Pinpoint the cell where the given text exists, returning its [x, y] midpoint coordinate. 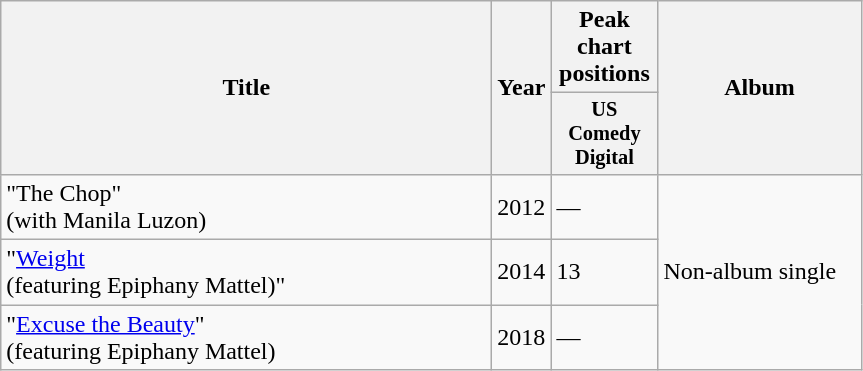
2012 [522, 206]
USComedyDigital [604, 134]
2018 [522, 338]
"Excuse the Beauty"(featuring Epiphany Mattel) [246, 338]
Title [246, 88]
Peak chart positions [604, 47]
"Weight(featuring Epiphany Mattel)" [246, 272]
13 [604, 272]
Album [760, 88]
2014 [522, 272]
Non-album single [760, 272]
Year [522, 88]
"The Chop"(with Manila Luzon) [246, 206]
